Return the [x, y] coordinate for the center point of the cell that contains the specified text.  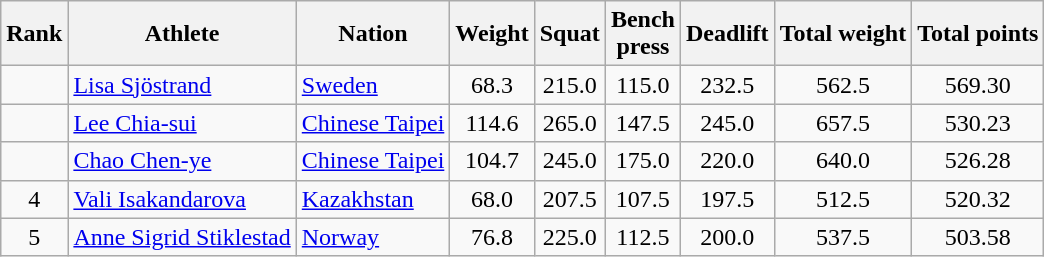
526.28 [978, 161]
Rank [34, 34]
Benchpress [642, 34]
Sweden [373, 85]
5 [34, 237]
225.0 [570, 237]
232.5 [727, 85]
207.5 [570, 199]
Athlete [182, 34]
68.0 [492, 199]
4 [34, 199]
Total points [978, 34]
520.32 [978, 199]
114.6 [492, 123]
Vali Isakandarova [182, 199]
Nation [373, 34]
Kazakhstan [373, 199]
200.0 [727, 237]
512.5 [843, 199]
Chao Chen-ye [182, 161]
112.5 [642, 237]
265.0 [570, 123]
640.0 [843, 161]
Norway [373, 237]
215.0 [570, 85]
147.5 [642, 123]
537.5 [843, 237]
197.5 [727, 199]
Lee Chia-sui [182, 123]
530.23 [978, 123]
107.5 [642, 199]
569.30 [978, 85]
Squat [570, 34]
Anne Sigrid Stiklestad [182, 237]
Total weight [843, 34]
Deadlift [727, 34]
Weight [492, 34]
175.0 [642, 161]
68.3 [492, 85]
Lisa Sjöstrand [182, 85]
220.0 [727, 161]
657.5 [843, 123]
503.58 [978, 237]
115.0 [642, 85]
562.5 [843, 85]
104.7 [492, 161]
76.8 [492, 237]
